Find where the given text appears and provide that cell's center as (X, Y) coordinate. 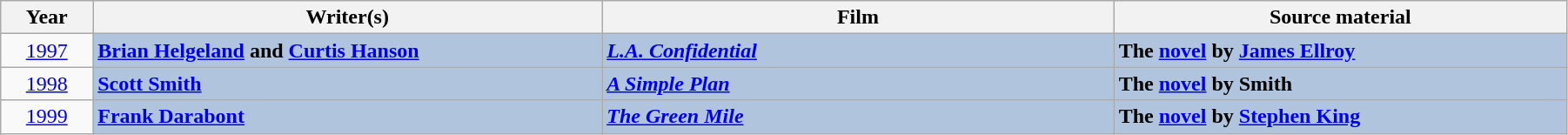
The novel by Stephen King (1340, 117)
1998 (47, 84)
L.A. Confidential (858, 51)
The novel by Smith (1340, 84)
Frank Darabont (348, 117)
1999 (47, 117)
Brian Helgeland and Curtis Hanson (348, 51)
A Simple Plan (858, 84)
Writer(s) (348, 17)
The novel by James Ellroy (1340, 51)
Year (47, 17)
Film (858, 17)
The Green Mile (858, 117)
1997 (47, 51)
Source material (1340, 17)
Scott Smith (348, 84)
